Determine the (X, Y) coordinate at the center of the cell enclosing the given text.  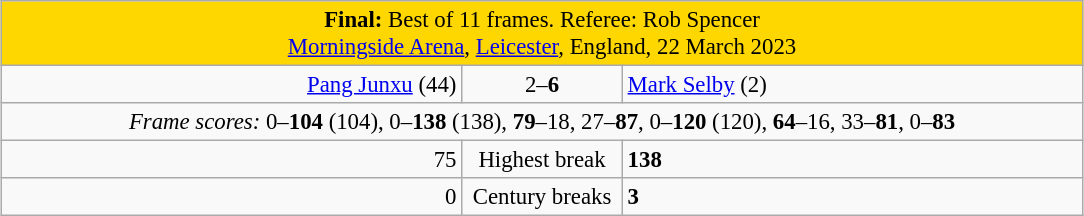
138 (852, 160)
Final: Best of 11 frames. Referee: Rob Spencer Morningside Arena, Leicester, England, 22 March 2023 (542, 34)
75 (232, 160)
3 (852, 197)
2–6 (542, 85)
0 (232, 197)
Frame scores: 0–104 (104), 0–138 (138), 79–18, 27–87, 0–120 (120), 64–16, 33–81, 0–83 (542, 122)
Pang Junxu (44) (232, 85)
Mark Selby (2) (852, 85)
Century breaks (542, 197)
Highest break (542, 160)
